Scan for the cell matching the given text and deliver its [x, y] coordinate at center. 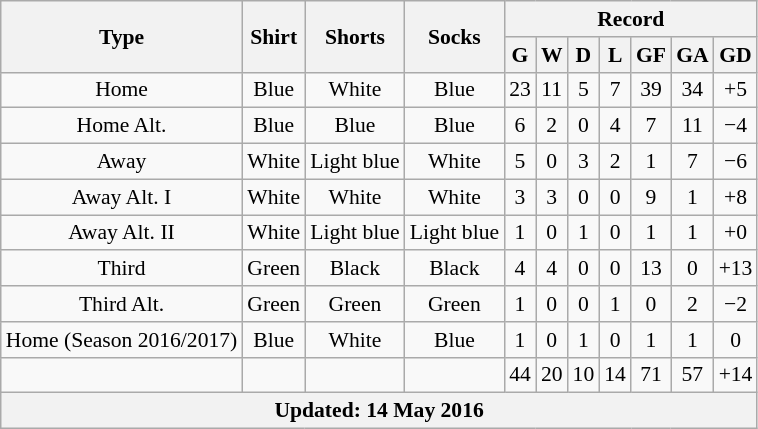
Away Alt. I [122, 197]
Home (Season 2016/2017) [122, 340]
GA [692, 55]
Shorts [354, 36]
Shirt [274, 36]
−4 [736, 126]
Away Alt. II [122, 233]
39 [651, 90]
Type [122, 36]
Third [122, 269]
57 [692, 375]
13 [651, 269]
10 [584, 375]
Home [122, 90]
34 [692, 90]
Third Alt. [122, 304]
+14 [736, 375]
L [615, 55]
W [552, 55]
GD [736, 55]
−2 [736, 304]
G [520, 55]
Record [630, 19]
20 [552, 375]
−6 [736, 162]
71 [651, 375]
6 [520, 126]
Updated: 14 May 2016 [380, 411]
GF [651, 55]
14 [615, 375]
Socks [454, 36]
+13 [736, 269]
23 [520, 90]
+0 [736, 233]
Away [122, 162]
D [584, 55]
44 [520, 375]
9 [651, 197]
+8 [736, 197]
Home Alt. [122, 126]
+5 [736, 90]
